From the cell containing the given text, extract its center point as [x, y] coordinate. 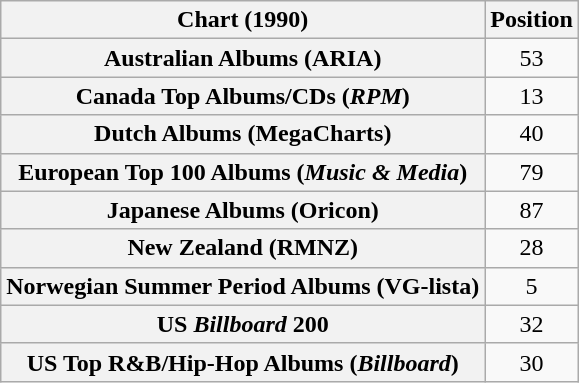
30 [532, 362]
Chart (1990) [243, 20]
New Zealand (RMNZ) [243, 248]
40 [532, 134]
79 [532, 172]
Australian Albums (ARIA) [243, 58]
Canada Top Albums/CDs (RPM) [243, 96]
53 [532, 58]
US Billboard 200 [243, 324]
Norwegian Summer Period Albums (VG-lista) [243, 286]
Japanese Albums (Oricon) [243, 210]
28 [532, 248]
Dutch Albums (MegaCharts) [243, 134]
Position [532, 20]
32 [532, 324]
European Top 100 Albums (Music & Media) [243, 172]
US Top R&B/Hip-Hop Albums (Billboard) [243, 362]
5 [532, 286]
87 [532, 210]
13 [532, 96]
